Identify which cell holds the provided text, then report its [x, y] central coordinate. 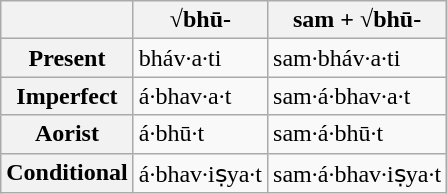
Aorist [67, 134]
sam + √bhū- [358, 20]
sam·bháv·a·ti [358, 58]
bháv·a·ti [200, 58]
√bhū- [200, 20]
á·bhav·a·t [200, 96]
á·bhū·t [200, 134]
Present [67, 58]
sam·á·bhav·a·t [358, 96]
sam·á·bhav·iṣya·t [358, 173]
Conditional [67, 173]
sam·á·bhū·t [358, 134]
Imperfect [67, 96]
á·bhav·iṣya·t [200, 173]
